Pinpoint the cell where the given text exists, returning its (X, Y) midpoint coordinate. 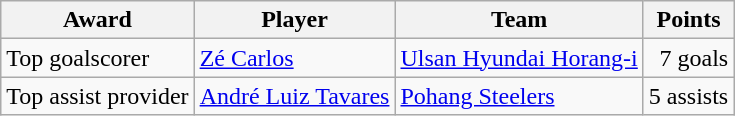
Points (688, 20)
Player (294, 20)
Zé Carlos (294, 58)
Top goalscorer (98, 58)
Top assist provider (98, 96)
7 goals (688, 58)
André Luiz Tavares (294, 96)
Ulsan Hyundai Horang-i (519, 58)
Pohang Steelers (519, 96)
Team (519, 20)
5 assists (688, 96)
Award (98, 20)
